Return the (x, y) coordinate for the center point of the cell that contains the specified text.  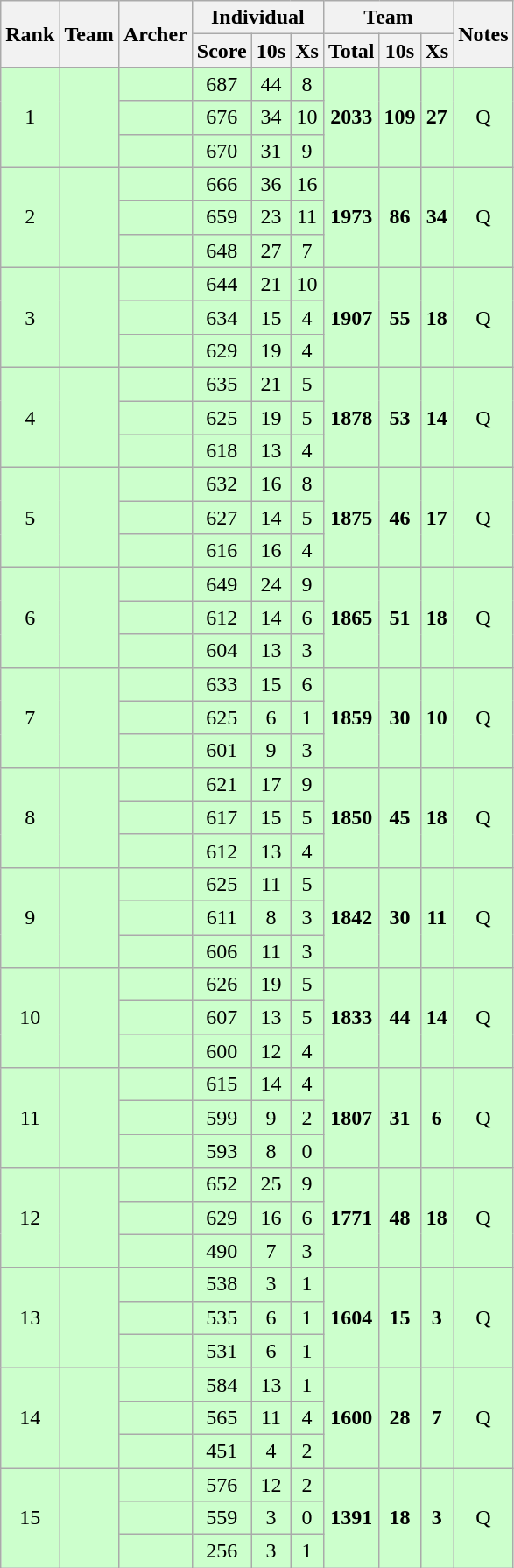
687 (222, 84)
576 (222, 1485)
626 (222, 985)
615 (222, 1084)
593 (222, 1151)
1833 (351, 1018)
1391 (351, 1518)
1865 (351, 618)
24 (271, 584)
634 (222, 317)
Notes (483, 34)
648 (222, 251)
666 (222, 184)
1859 (351, 717)
Archer (155, 34)
649 (222, 584)
565 (222, 1417)
627 (222, 518)
652 (222, 1184)
23 (271, 217)
1842 (351, 917)
635 (222, 384)
611 (222, 917)
Rank (30, 34)
616 (222, 551)
1878 (351, 417)
451 (222, 1451)
659 (222, 217)
600 (222, 1051)
1771 (351, 1218)
1907 (351, 317)
86 (399, 217)
Total (351, 51)
538 (222, 1284)
617 (222, 817)
1973 (351, 217)
2033 (351, 117)
644 (222, 284)
Individual (257, 18)
55 (399, 317)
535 (222, 1317)
1807 (351, 1118)
256 (222, 1551)
621 (222, 784)
670 (222, 151)
599 (222, 1118)
28 (399, 1417)
601 (222, 751)
109 (399, 117)
559 (222, 1518)
1875 (351, 518)
607 (222, 1018)
48 (399, 1218)
632 (222, 484)
25 (271, 1184)
606 (222, 950)
36 (271, 184)
676 (222, 117)
46 (399, 518)
51 (399, 618)
604 (222, 651)
1604 (351, 1317)
Score (222, 51)
53 (399, 417)
1600 (351, 1417)
490 (222, 1251)
531 (222, 1351)
45 (399, 817)
1850 (351, 817)
584 (222, 1384)
633 (222, 684)
618 (222, 451)
